Pinpoint the cell where the given text exists, returning its (x, y) midpoint coordinate. 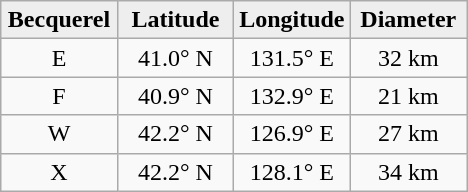
Latitude (175, 20)
X (59, 172)
Longitude (292, 20)
131.5° E (292, 58)
21 km (408, 96)
128.1° E (292, 172)
132.9° E (292, 96)
Diameter (408, 20)
W (59, 134)
126.9° E (292, 134)
32 km (408, 58)
41.0° N (175, 58)
Becquerel (59, 20)
34 km (408, 172)
F (59, 96)
40.9° N (175, 96)
E (59, 58)
27 km (408, 134)
